Capture the cell that displays the provided text and extract its (X, Y) central coordinate. 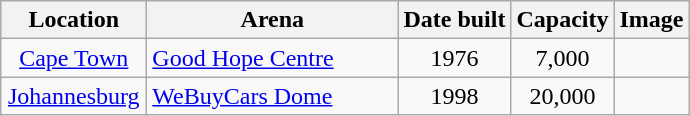
Capacity (562, 20)
7,000 (562, 58)
Date built (454, 20)
1998 (454, 96)
1976 (454, 58)
Arena (272, 20)
Cape Town (74, 58)
20,000 (562, 96)
Good Hope Centre (272, 58)
Image (652, 20)
Johannesburg (74, 96)
Location (74, 20)
WeBuyCars Dome (272, 96)
